Determine the [X, Y] coordinate at the center of the cell enclosing the given text.  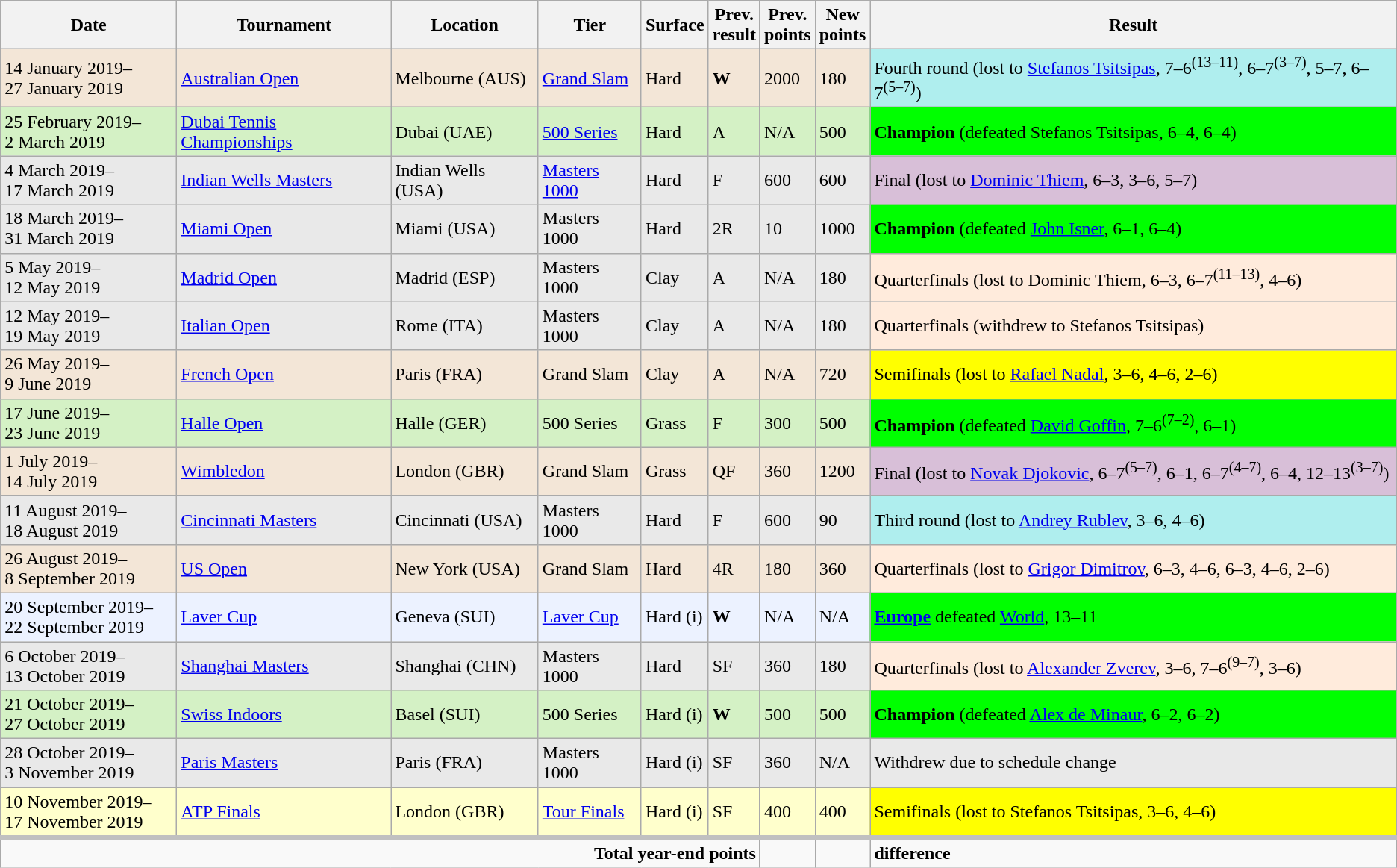
QF [734, 472]
Halle (GER) [464, 422]
Paris Masters [284, 763]
Indian Wells (USA) [464, 181]
Withdrew due to schedule change [1133, 763]
Total year-end points [381, 852]
21 October 2019–27 October 2019 [89, 715]
Halle Open [284, 422]
Semifinals (lost to Rafael Nadal, 3–6, 4–6, 2–6) [1133, 375]
Shanghai (CHN) [464, 666]
Champion (defeated Stefanos Tsitsipas, 6–4, 6–4) [1133, 131]
Rome (ITA) [464, 325]
Champion (defeated Alex de Minaur, 6–2, 6–2) [1133, 715]
Wimbledon [284, 472]
4 March 2019–17 March 2019 [89, 181]
Madrid (ESP) [464, 278]
Surface [675, 25]
Quarterfinals (lost to Grigor Dimitrov, 6–3, 4–6, 6–3, 4–6, 2–6) [1133, 569]
10 November 2019–17 November 2019 [89, 812]
French Open [284, 375]
Australian Open [284, 78]
11 August 2019–18 August 2019 [89, 519]
1 July 2019–14 July 2019 [89, 472]
28 October 2019–3 November 2019 [89, 763]
Prev.points [787, 25]
Indian Wells Masters [284, 181]
1000 [843, 228]
2000 [787, 78]
Melbourne (AUS) [464, 78]
Fourth round (lost to Stefanos Tsitsipas, 7–6(13–11), 6–7(3–7), 5–7, 6–7(5–7)) [1133, 78]
Quarterfinals (lost to Alexander Zverev, 3–6, 7–6(9–7), 3–6) [1133, 666]
Cincinnati Masters [284, 519]
Tournament [284, 25]
Final (lost to Dominic Thiem, 6–3, 3–6, 5–7) [1133, 181]
Geneva (SUI) [464, 616]
1200 [843, 472]
Miami (USA) [464, 228]
Quarterfinals (withdrew to Stefanos Tsitsipas) [1133, 325]
Europe defeated World, 13–11 [1133, 616]
Tier [590, 25]
Dubai (UAE) [464, 131]
18 March 2019–31 March 2019 [89, 228]
US Open [284, 569]
10 [787, 228]
4R [734, 569]
26 May 2019–9 June 2019 [89, 375]
25 February 2019–2 March 2019 [89, 131]
6 October 2019–13 October 2019 [89, 666]
Cincinnati (USA) [464, 519]
90 [843, 519]
300 [787, 422]
Newpoints [843, 25]
2R [734, 228]
Shanghai Masters [284, 666]
Dubai Tennis Championships [284, 131]
14 January 2019–27 January 2019 [89, 78]
Location [464, 25]
Prev.result [734, 25]
12 May 2019–19 May 2019 [89, 325]
Third round (lost to Andrey Rublev, 3–6, 4–6) [1133, 519]
ATP Finals [284, 812]
Madrid Open [284, 278]
17 June 2019–23 June 2019 [89, 422]
Basel (SUI) [464, 715]
Date [89, 25]
Quarterfinals (lost to Dominic Thiem, 6–3, 6–7(11–13), 4–6) [1133, 278]
Miami Open [284, 228]
difference [1133, 852]
Final (lost to Novak Djokovic, 6–7(5–7), 6–1, 6–7(4–7), 6–4, 12–13(3–7)) [1133, 472]
Tour Finals [590, 812]
New York (USA) [464, 569]
Italian Open [284, 325]
Swiss Indoors [284, 715]
20 September 2019–22 September 2019 [89, 616]
720 [843, 375]
5 May 2019–12 May 2019 [89, 278]
Result [1133, 25]
Semifinals (lost to Stefanos Tsitsipas, 3–6, 4–6) [1133, 812]
Champion (defeated John Isner, 6–1, 6–4) [1133, 228]
26 August 2019–8 September 2019 [89, 569]
Champion (defeated David Goffin, 7–6(7–2), 6–1) [1133, 422]
